Return (x, y) of the center of cell containing provided text 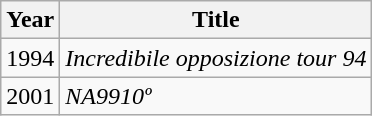
1994 (30, 58)
Title (216, 20)
Incredibile opposizione tour 94 (216, 58)
2001 (30, 96)
Year (30, 20)
NA9910º (216, 96)
